Capture the cell that displays the provided text and extract its (X, Y) central coordinate. 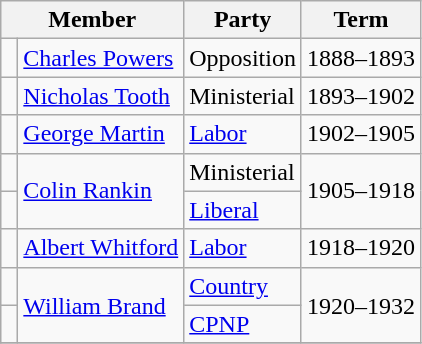
Albert Whitford (101, 248)
1902–1905 (360, 134)
CPNP (243, 324)
Colin Rankin (101, 191)
1905–1918 (360, 191)
1920–1932 (360, 305)
George Martin (101, 134)
Member (92, 20)
Country (243, 286)
Charles Powers (101, 58)
1918–1920 (360, 248)
Opposition (243, 58)
William Brand (101, 305)
1893–1902 (360, 96)
Party (243, 20)
1888–1893 (360, 58)
Liberal (243, 210)
Term (360, 20)
Nicholas Tooth (101, 96)
